Pinpoint the cell where the given text exists, returning its (x, y) midpoint coordinate. 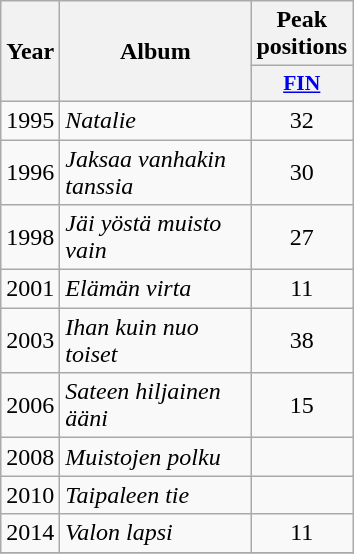
2003 (30, 340)
15 (302, 406)
30 (302, 172)
Elämän virta (156, 289)
38 (302, 340)
Jaksaa vanhakin tanssia (156, 172)
2008 (30, 457)
Peak positions (302, 34)
27 (302, 238)
32 (302, 120)
Muistojen polku (156, 457)
1998 (30, 238)
Natalie (156, 120)
1996 (30, 172)
2014 (30, 533)
Jäi yöstä muisto vain (156, 238)
2006 (30, 406)
Album (156, 52)
Sateen hiljainen ääni (156, 406)
2010 (30, 495)
1995 (30, 120)
2001 (30, 289)
Ihan kuin nuo toiset (156, 340)
Valon lapsi (156, 533)
Year (30, 52)
FIN (302, 84)
Taipaleen tie (156, 495)
